Find where the given text appears and provide that cell's center as [x, y] coordinate. 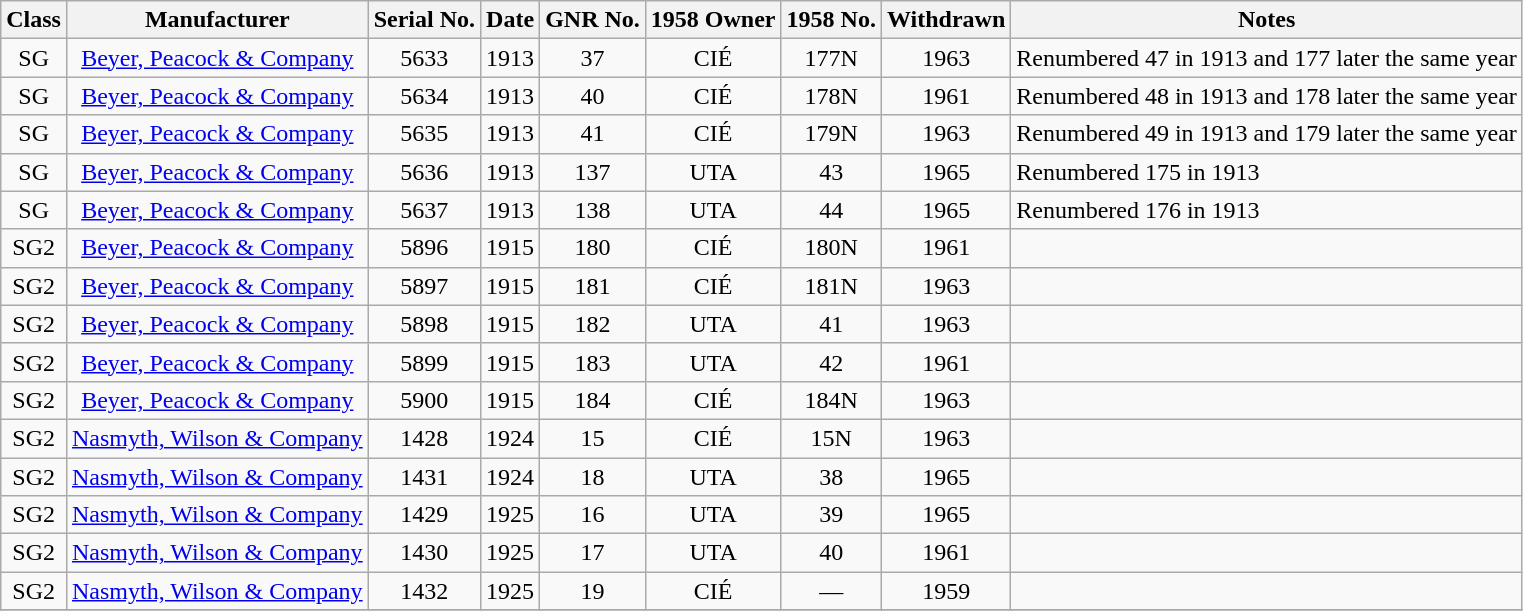
37 [593, 58]
5634 [424, 96]
5637 [424, 210]
1429 [424, 515]
GNR No. [593, 20]
5896 [424, 248]
17 [593, 553]
1432 [424, 591]
— [831, 591]
1959 [946, 591]
15N [831, 438]
181N [831, 286]
39 [831, 515]
5636 [424, 172]
180N [831, 248]
Serial No. [424, 20]
179N [831, 134]
Notes [1267, 20]
182 [593, 324]
38 [831, 477]
180 [593, 248]
183 [593, 362]
Renumbered 48 in 1913 and 178 later the same year [1267, 96]
15 [593, 438]
Renumbered 175 in 1913 [1267, 172]
19 [593, 591]
5633 [424, 58]
Class [34, 20]
184N [831, 400]
5900 [424, 400]
181 [593, 286]
178N [831, 96]
16 [593, 515]
1958 No. [831, 20]
177N [831, 58]
1430 [424, 553]
Renumbered 49 in 1913 and 179 later the same year [1267, 134]
5898 [424, 324]
5897 [424, 286]
1428 [424, 438]
137 [593, 172]
1431 [424, 477]
Withdrawn [946, 20]
42 [831, 362]
1958 Owner [713, 20]
18 [593, 477]
5635 [424, 134]
Date [510, 20]
Manufacturer [217, 20]
Renumbered 47 in 1913 and 177 later the same year [1267, 58]
184 [593, 400]
5899 [424, 362]
Renumbered 176 in 1913 [1267, 210]
44 [831, 210]
43 [831, 172]
138 [593, 210]
